Detect which cell encompasses the target text, then output its (X, Y) center coordinate. 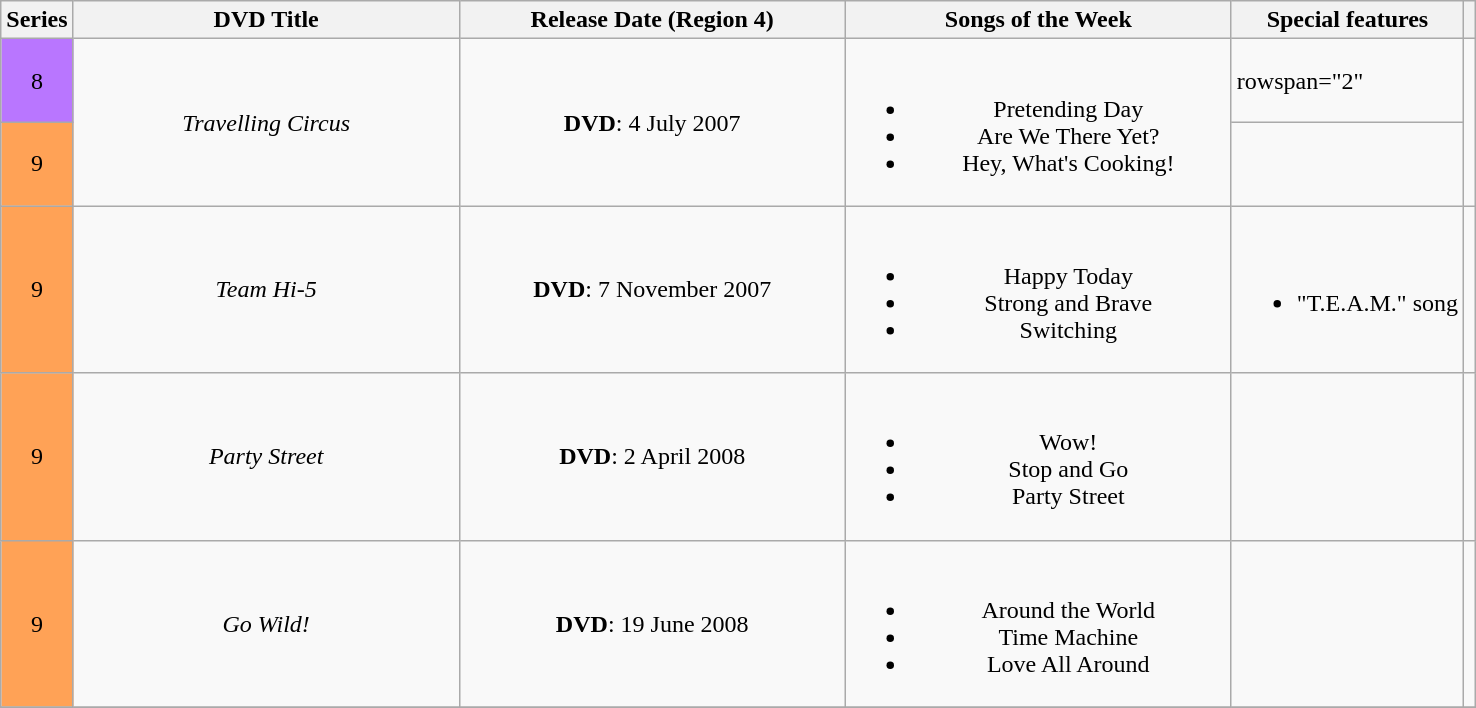
Around the WorldTime MachineLove All Around (1038, 624)
DVD: 19 June 2008 (652, 624)
Pretending DayAre We There Yet?Hey, What's Cooking! (1038, 122)
DVD: 2 April 2008 (652, 456)
DVD: 7 November 2007 (652, 290)
Travelling Circus (266, 122)
Party Street (266, 456)
Songs of the Week (1038, 20)
8 (37, 81)
DVD Title (266, 20)
DVD: 4 July 2007 (652, 122)
Series (37, 20)
Happy TodayStrong and BraveSwitching (1038, 290)
rowspan="2" (1347, 81)
Go Wild! (266, 624)
Team Hi-5 (266, 290)
"T.E.A.M." song (1347, 290)
Release Date (Region 4) (652, 20)
Special features (1347, 20)
Wow!Stop and GoParty Street (1038, 456)
